From the cell containing the given text, extract its center point as [x, y] coordinate. 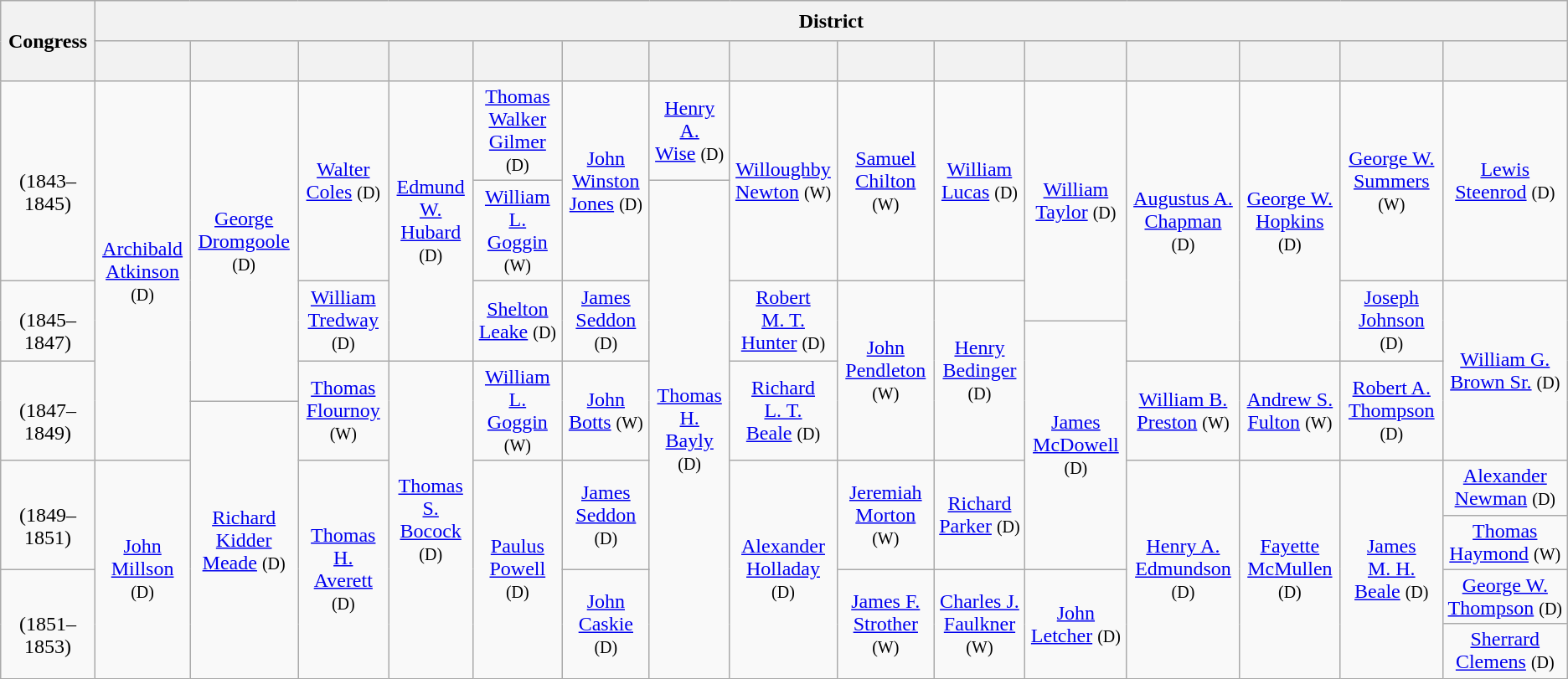
HenryBedinger (D) [980, 370]
George W.Summers (W) [1391, 181]
JohnPendleton (W) [886, 370]
WilloughbyNewton (W) [783, 181]
Charles J.Faulkner (W) [980, 624]
Henry A.Edmundson (D) [1183, 569]
Congress [49, 41]
Thomas S.Bocock (D) [431, 519]
JohnMillson (D) [142, 569]
(1845–1847) [49, 321]
JohnLetcher (D) [1075, 624]
William B.Preston (W) [1183, 410]
(1847–1849) [49, 410]
Thomas Haymond (W) [1504, 543]
ArchibaldAtkinson (D) [142, 271]
Andrew S.Fulton (W) [1290, 410]
George W. Thompson (D) [1504, 596]
WalterColes (D) [343, 181]
PaulusPowell (D) [518, 569]
(1843–1845) [49, 181]
(1851–1853) [49, 624]
John WinstonJones (D) [606, 181]
GeorgeDromgoole (D) [245, 241]
James M. H.Beale (D) [1391, 569]
Sherrard Clemens (D) [1504, 651]
Augustus A.Chapman (D) [1183, 221]
Richard L. T.Beale (D) [783, 410]
LewisSteenrod (D) [1504, 181]
Robert M. T.Hunter (D) [783, 321]
WilliamTredway (D) [343, 321]
JosephJohnson (D) [1391, 321]
SheltonLeake (D) [518, 321]
JohnCaskie (D) [606, 624]
Thomas WalkerGilmer (D) [518, 131]
William G.Brown Sr. (D) [1504, 370]
RichardParker (D) [980, 515]
Thomas H.Averett (D) [343, 569]
SamuelChilton (W) [886, 181]
James F.Strother (W) [886, 624]
Robert A.Thompson (D) [1391, 410]
Thomas H.Bayly (D) [689, 430]
FayetteMcMullen (D) [1290, 569]
RichardKidderMeade (D) [245, 539]
AlexanderHolladay (D) [783, 569]
JohnBotts (W) [606, 410]
ThomasFlournoy (W) [343, 410]
Edmund W.Hubard (D) [431, 221]
Henry A.Wise (D) [689, 131]
JeremiahMorton (W) [886, 515]
Alexander Newman (D) [1504, 487]
WilliamTaylor (D) [1075, 201]
JamesMcDowell (D) [1075, 445]
WilliamLucas (D) [980, 181]
District [831, 21]
(1849–1851) [49, 515]
George W.Hopkins (D) [1290, 221]
